Determine the [X, Y] coordinate at the center of the cell enclosing the given text.  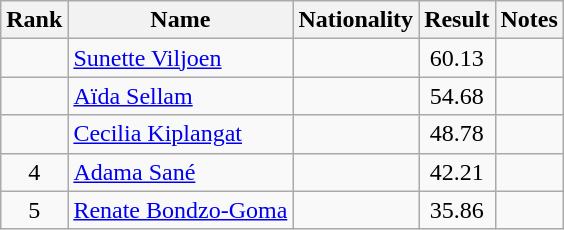
Renate Bondzo-Goma [180, 210]
Result [457, 20]
Cecilia Kiplangat [180, 134]
60.13 [457, 58]
Sunette Viljoen [180, 58]
35.86 [457, 210]
Adama Sané [180, 172]
48.78 [457, 134]
Name [180, 20]
54.68 [457, 96]
Aïda Sellam [180, 96]
42.21 [457, 172]
4 [34, 172]
Rank [34, 20]
5 [34, 210]
Notes [529, 20]
Nationality [356, 20]
